Determine the [X, Y] coordinate at the center of the cell enclosing the given text.  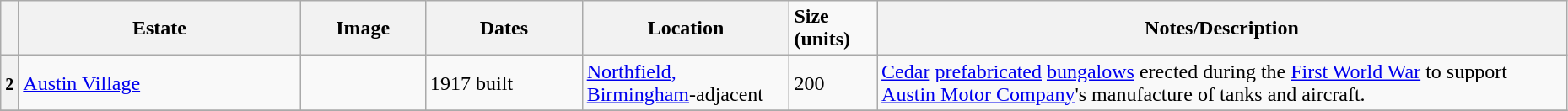
Dates [504, 29]
Austin Village [159, 82]
1917 built [504, 82]
Cedar prefabricated bungalows erected during the First World War to support Austin Motor Company's manufacture of tanks and aircraft. [1222, 82]
2 [10, 82]
Estate [159, 29]
Notes/Description [1222, 29]
Image [363, 29]
Location [686, 29]
200 [833, 82]
Size (units) [833, 29]
Northfield, Birmingham-adjacent [686, 82]
